Return the (X, Y) coordinate for the center point of the cell that contains the specified text.  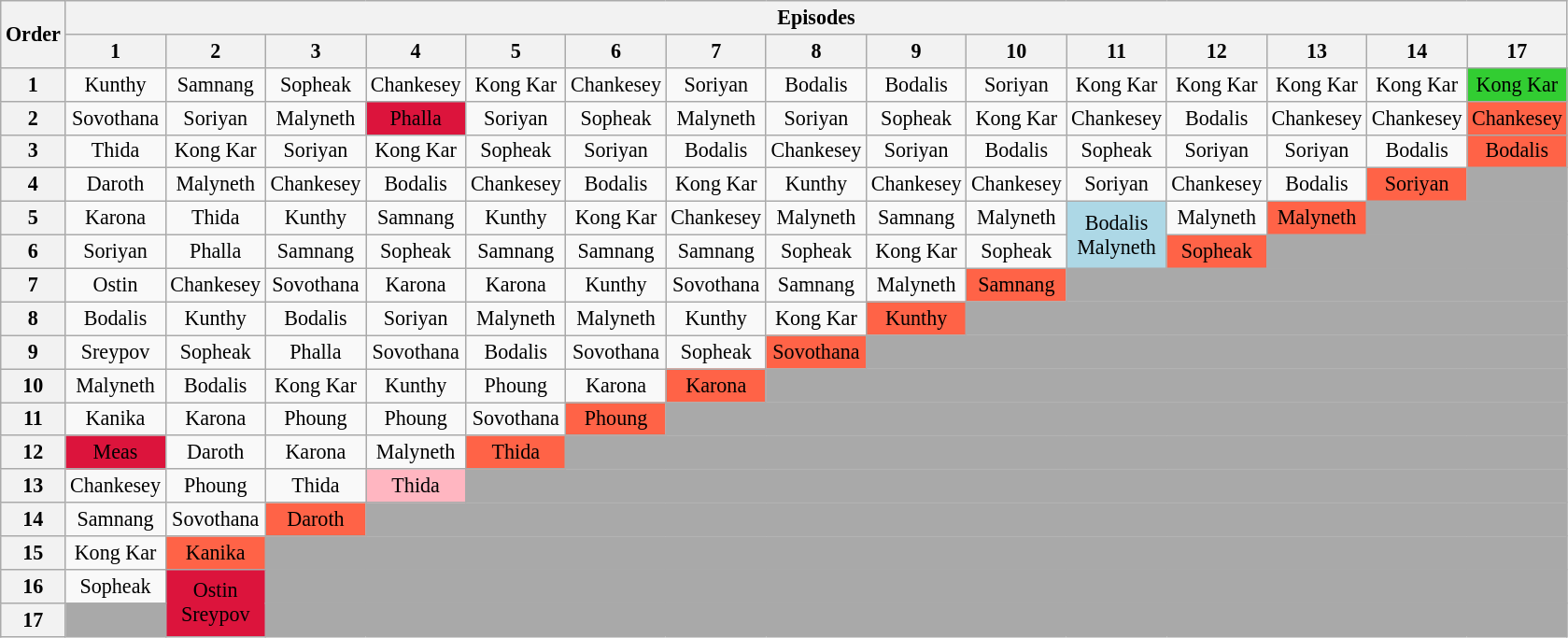
Order (34, 34)
15 (34, 552)
Episodes (816, 17)
Meas (116, 452)
Ostin (116, 285)
BodalisMalyneth (1117, 234)
OstinSreypov (215, 603)
Sreypov (116, 352)
16 (34, 586)
